For the text-containing cell, return its midpoint in (x, y) coordinate format. 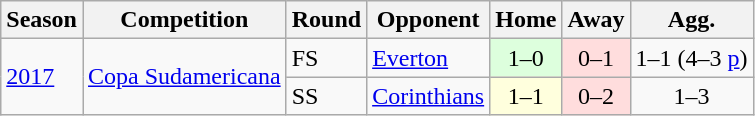
Season (42, 20)
Corinthians (428, 96)
FS (326, 58)
Opponent (428, 20)
1–0 (526, 58)
1–1 (526, 96)
SS (326, 96)
Everton (428, 58)
1–3 (692, 96)
Copa Sudamericana (184, 77)
Agg. (692, 20)
0–1 (596, 58)
0–2 (596, 96)
Competition (184, 20)
Away (596, 20)
Round (326, 20)
2017 (42, 77)
1–1 (4–3 p) (692, 58)
Home (526, 20)
